Pinpoint the cell where the given text exists, returning its (X, Y) midpoint coordinate. 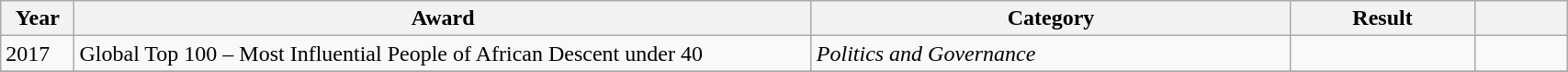
Award (443, 18)
Global Top 100 – Most Influential People of African Descent under 40 (443, 54)
2017 (38, 54)
Category (1051, 18)
Politics and Governance (1051, 54)
Result (1383, 18)
Year (38, 18)
